Capture the cell that displays the provided text and extract its (x, y) central coordinate. 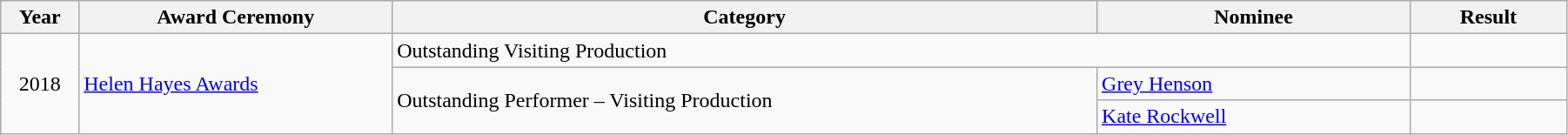
Outstanding Performer – Visiting Production (745, 100)
Nominee (1254, 17)
Grey Henson (1254, 84)
Kate Rockwell (1254, 117)
Helen Hayes Awards (236, 84)
Outstanding Visiting Production (901, 51)
Award Ceremony (236, 17)
Year (40, 17)
Result (1488, 17)
Category (745, 17)
2018 (40, 84)
